Find where the given text appears and provide that cell's center as (X, Y) coordinate. 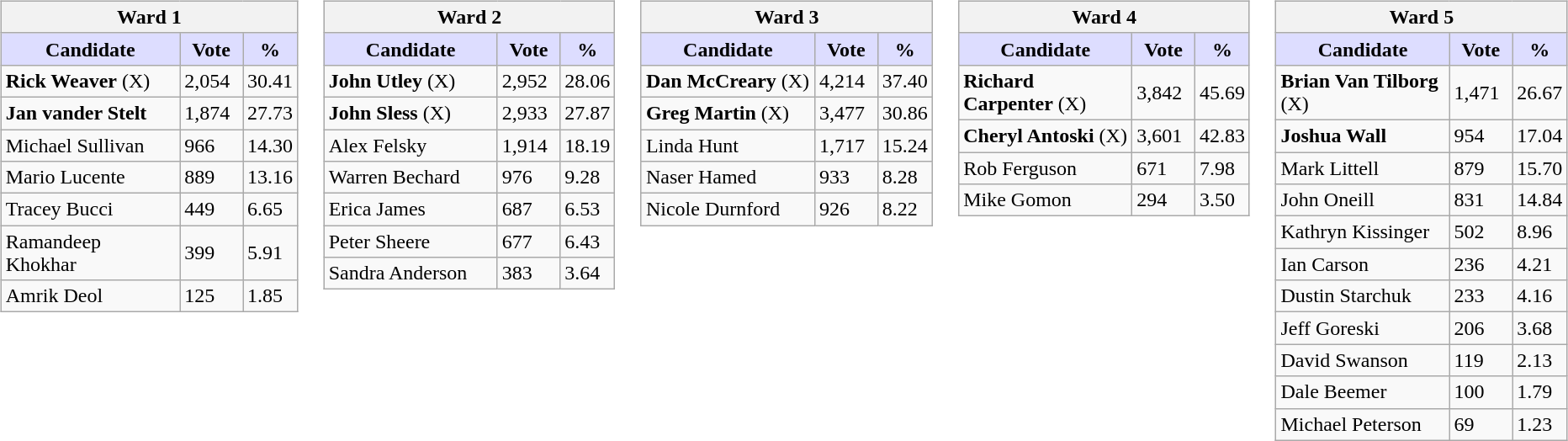
8.22 (905, 210)
8.28 (905, 178)
4.21 (1539, 264)
David Swanson (1363, 360)
1.23 (1539, 424)
Dan McCreary (X) (728, 81)
Ward 5 (1422, 17)
Dustin Starchuk (1363, 296)
4.16 (1539, 296)
Mike Gomon (1046, 200)
Joshua Wall (1363, 135)
954 (1481, 135)
933 (846, 178)
879 (1481, 167)
69 (1481, 424)
9.28 (587, 178)
42.83 (1221, 135)
5.91 (271, 252)
28.06 (587, 81)
Amrik Deol (90, 296)
Ward 3 (787, 17)
1,717 (846, 146)
14.30 (271, 146)
Jan vander Stelt (90, 113)
Warren Bechard (411, 178)
966 (212, 146)
15.24 (905, 146)
26.67 (1539, 93)
John Oneill (1363, 200)
2,952 (528, 81)
Mark Littell (1363, 167)
Richard Carpenter (X) (1046, 93)
Mario Lucente (90, 178)
233 (1481, 296)
37.40 (905, 81)
Nicole Durnford (728, 210)
2,933 (528, 113)
13.16 (271, 178)
John Sless (X) (411, 113)
Rob Ferguson (1046, 167)
Greg Martin (X) (728, 113)
15.70 (1539, 167)
1.79 (1539, 392)
3.68 (1539, 328)
125 (212, 296)
671 (1164, 167)
3,601 (1164, 135)
976 (528, 178)
John Utley (X) (411, 81)
30.41 (271, 81)
6.65 (271, 210)
Brian Van Tilborg (X) (1363, 93)
206 (1481, 328)
Ramandeep Khokhar (90, 252)
1.85 (271, 296)
Michael Sullivan (90, 146)
14.84 (1539, 200)
3.50 (1221, 200)
17.04 (1539, 135)
1,874 (212, 113)
Erica James (411, 210)
4,214 (846, 81)
Rick Weaver (X) (90, 81)
926 (846, 210)
3.64 (587, 274)
383 (528, 274)
687 (528, 210)
Cheryl Antoski (X) (1046, 135)
6.43 (587, 242)
7.98 (1221, 167)
1,471 (1481, 93)
30.86 (905, 113)
100 (1481, 392)
677 (528, 242)
45.69 (1221, 93)
27.73 (271, 113)
Alex Felsky (411, 146)
294 (1164, 200)
502 (1481, 232)
831 (1481, 200)
Jeff Goreski (1363, 328)
236 (1481, 264)
Naser Hamed (728, 178)
Ward 1 (149, 17)
Linda Hunt (728, 146)
Sandra Anderson (411, 274)
1,914 (528, 146)
889 (212, 178)
Ward 2 (469, 17)
Michael Peterson (1363, 424)
Ian Carson (1363, 264)
18.19 (587, 146)
Ward 4 (1104, 17)
Kathryn Kissinger (1363, 232)
Dale Beemer (1363, 392)
3,842 (1164, 93)
449 (212, 210)
8.96 (1539, 232)
119 (1481, 360)
3,477 (846, 113)
2.13 (1539, 360)
27.87 (587, 113)
6.53 (587, 210)
2,054 (212, 81)
399 (212, 252)
Peter Sheere (411, 242)
Tracey Bucci (90, 210)
